Determine the [x, y] coordinate at the center of the cell enclosing the given text.  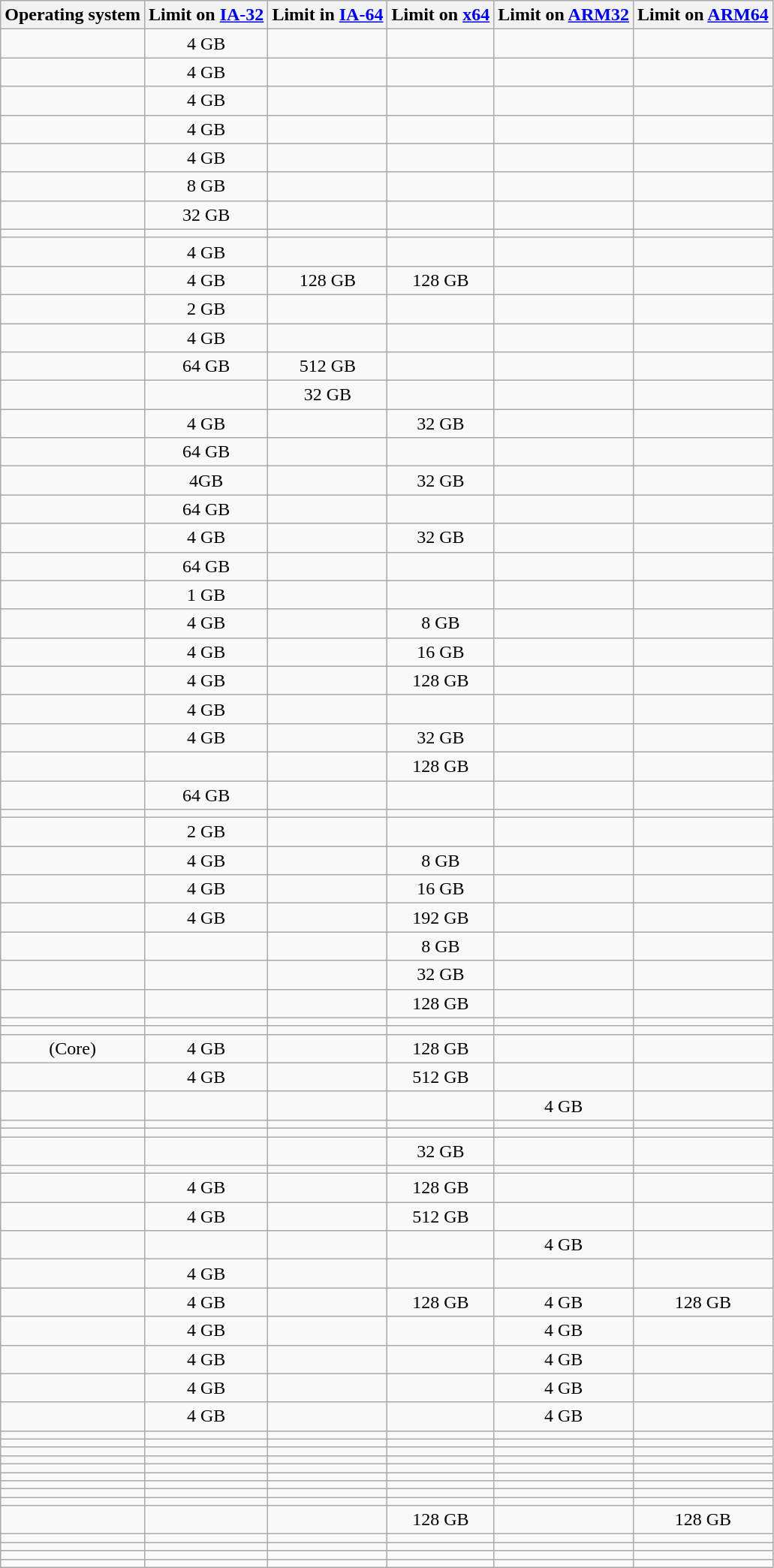
4GB [206, 481]
1 GB [206, 595]
(Core) [73, 1048]
192 GB [441, 918]
Limit in IA-64 [327, 15]
Limit on IA-32 [206, 15]
Operating system [73, 15]
Limit on ARM32 [564, 15]
Limit on x64 [441, 15]
Limit on ARM64 [703, 15]
